Pinpoint the cell where the given text exists, returning its [x, y] midpoint coordinate. 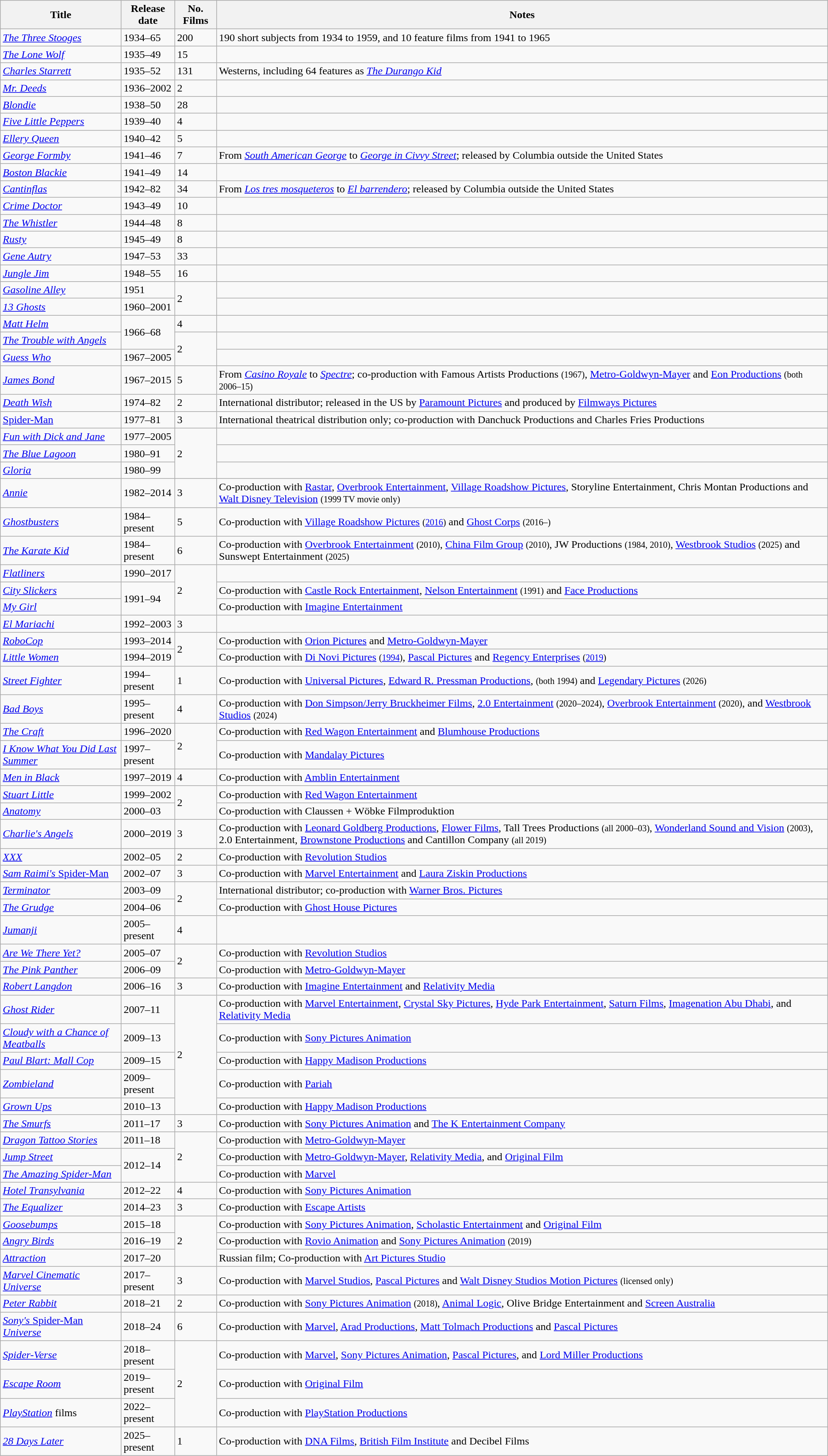
Terminator [61, 890]
2011–18 [148, 1140]
Flatliners [61, 573]
1977–2005 [148, 436]
From Los tres mosqueteros to El barrendero; released by Columbia outside the United States [522, 189]
2016–19 [148, 1241]
Co-production with Sony Pictures Animation (2018), Animal Logic, Olive Bridge Entertainment and Screen Australia [522, 1303]
The Three Stooges [61, 38]
Men in Black [61, 777]
2018–24 [148, 1326]
Grown Ups [61, 1106]
Russian film; Co-production with Art Pictures Studio [522, 1258]
PlayStation films [61, 1412]
2000–2019 [148, 834]
Co-production with PlayStation Productions [522, 1412]
The Amazing Spider-Man [61, 1174]
1994–present [148, 680]
Guess Who [61, 357]
1967–2015 [148, 380]
1945–49 [148, 240]
Charles Starrett [61, 71]
The Karate Kid [61, 551]
Rusty [61, 240]
Annie [61, 493]
Co-production with Marvel, Sony Pictures Animation, Pascal Pictures, and Lord Miller Productions [522, 1355]
Mr. Deeds [61, 88]
190 short subjects from 1934 to 1959, and 10 feature films from 1941 to 1965 [522, 38]
Notes [522, 15]
1997–present [148, 754]
1936–2002 [148, 88]
2009–15 [148, 1061]
2025–present [148, 1441]
Little Women [61, 657]
14 [195, 172]
15 [195, 54]
Gloria [61, 470]
1993–2014 [148, 641]
2006–16 [148, 986]
Robert Langdon [61, 986]
1940–42 [148, 138]
1934–65 [148, 38]
2007–11 [148, 1009]
Release date [148, 15]
2002–07 [148, 874]
1948–55 [148, 273]
Hotel Transylvania [61, 1191]
13 Ghosts [61, 307]
Cantinflas [61, 189]
Co-production with Marvel Entertainment, Crystal Sky Pictures, Hyde Park Entertainment, Saturn Films, Imagenation Abu Dhabi, and Relativity Media [522, 1009]
1935–49 [148, 54]
Paul Blart: Mall Cop [61, 1061]
International distributor; released in the US by Paramount Pictures and produced by Filmways Pictures [522, 403]
1980–99 [148, 470]
RoboCop [61, 641]
1990–2017 [148, 573]
10 [195, 206]
1991–94 [148, 599]
The Grudge [61, 907]
My Girl [61, 607]
XXX [61, 856]
Ghostbusters [61, 522]
Co-production with Metro-Goldwyn-Mayer, Relativity Media, and Original Film [522, 1157]
Attraction [61, 1258]
Matt Helm [61, 324]
2004–06 [148, 907]
Angry Birds [61, 1241]
Co-production with Escape Artists [522, 1208]
Charlie's Angels [61, 834]
Street Fighter [61, 680]
2018–present [148, 1355]
The Blue Lagoon [61, 453]
1977–81 [148, 420]
2009–13 [148, 1038]
Co-production with Red Wagon Entertainment and Blumhouse Productions [522, 732]
I Know What You Did Last Summer [61, 754]
Dragon Tattoo Stories [61, 1140]
Crime Doctor [61, 206]
The Smurfs [61, 1123]
Co-production with Pariah [522, 1083]
1966–68 [148, 332]
1939–40 [148, 122]
2005–07 [148, 953]
Are We There Yet? [61, 953]
Co-production with Marvel Studios, Pascal Pictures and Walt Disney Studios Motion Pictures (licensed only) [522, 1280]
Sony's Spider-Man Universe [61, 1326]
Co-production with Mandalay Pictures [522, 754]
El Mariachi [61, 624]
1941–49 [148, 172]
1942–82 [148, 189]
Fun with Dick and Jane [61, 436]
Co-production with Sony Pictures Animation and The K Entertainment Company [522, 1123]
Five Little Peppers [61, 122]
Title [61, 15]
Spider-Man [61, 420]
No. Films [195, 15]
1996–2020 [148, 732]
From Casino Royale to Spectre; co-production with Famous Artists Productions (1967), Metro-Goldwyn-Mayer and Eon Productions (both 2006–15) [522, 380]
The Craft [61, 732]
2017–present [148, 1280]
2012–14 [148, 1165]
28 Days Later [61, 1441]
Gasoline Alley [61, 290]
Co-production with Castle Rock Entertainment, Nelson Entertainment (1991) and Face Productions [522, 590]
Escape Room [61, 1384]
1941–46 [148, 155]
City Slickers [61, 590]
Co-production with Di Novi Pictures (1994), Pascal Pictures and Regency Enterprises (2019) [522, 657]
Ellery Queen [61, 138]
1951 [148, 290]
200 [195, 38]
1997–2019 [148, 777]
The Lone Wolf [61, 54]
2006–09 [148, 970]
Co-production with Marvel Entertainment and Laura Ziskin Productions [522, 874]
2000–03 [148, 811]
Co-production with Village Roadshow Pictures (2016) and Ghost Corps (2016–) [522, 522]
Cloudy with a Chance of Meatballs [61, 1038]
7 [195, 155]
George Formby [61, 155]
2010–13 [148, 1106]
The Equalizer [61, 1208]
2005–present [148, 930]
1980–91 [148, 453]
Westerns, including 64 features as The Durango Kid [522, 71]
1960–2001 [148, 307]
Goosebumps [61, 1224]
Co-production with Amblin Entertainment [522, 777]
Co-production with Red Wagon Entertainment [522, 794]
Co-production with Original Film [522, 1384]
Co-production with Imagine Entertainment and Relativity Media [522, 986]
Co-production with DNA Films, British Film Institute and Decibel Films [522, 1441]
Co-production with Ghost House Pictures [522, 907]
The Pink Panther [61, 970]
2017–20 [148, 1258]
1982–2014 [148, 493]
Spider-Verse [61, 1355]
2018–21 [148, 1303]
Blondie [61, 105]
1944–48 [148, 222]
Anatomy [61, 811]
2015–18 [148, 1224]
2012–22 [148, 1191]
Jungle Jim [61, 273]
2002–05 [148, 856]
Co-production with Imagine Entertainment [522, 607]
Co-production with Orion Pictures and Metro-Goldwyn-Mayer [522, 641]
2009–present [148, 1083]
Co-production with Sony Pictures Animation, Scholastic Entertainment and Original Film [522, 1224]
33 [195, 256]
Jumanji [61, 930]
2014–23 [148, 1208]
Ghost Rider [61, 1009]
Death Wish [61, 403]
1999–2002 [148, 794]
1974–82 [148, 403]
Zombieland [61, 1083]
Bad Boys [61, 709]
34 [195, 189]
1994–2019 [148, 657]
1947–53 [148, 256]
131 [195, 71]
1992–2003 [148, 624]
International distributor; co-production with Warner Bros. Pictures [522, 890]
From South American George to George in Civvy Street; released by Columbia outside the United States [522, 155]
International theatrical distribution only; co-production with Danchuck Productions and Charles Fries Productions [522, 420]
28 [195, 105]
2019–present [148, 1384]
1935–52 [148, 71]
1938–50 [148, 105]
Marvel Cinematic Universe [61, 1280]
Co-production with Rovio Animation and Sony Pictures Animation (2019) [522, 1241]
Peter Rabbit [61, 1303]
Sam Raimi's Spider-Man [61, 874]
2011–17 [148, 1123]
1943–49 [148, 206]
Stuart Little [61, 794]
Gene Autry [61, 256]
2003–09 [148, 890]
Co-production with Marvel, Arad Productions, Matt Tolmach Productions and Pascal Pictures [522, 1326]
James Bond [61, 380]
Co-production with Universal Pictures, Edward R. Pressman Productions, (both 1994) and Legendary Pictures (2026) [522, 680]
2022–present [148, 1412]
Co-production with Don Simpson/Jerry Bruckheimer Films, 2.0 Entertainment (2020–2024), Overbrook Entertainment (2020), and Westbrook Studios (2024) [522, 709]
Co-production with Marvel [522, 1174]
1967–2005 [148, 357]
The Trouble with Angels [61, 340]
16 [195, 273]
Co-production with Claussen + Wöbke Filmproduktion [522, 811]
Jump Street [61, 1157]
The Whistler [61, 222]
Boston Blackie [61, 172]
1995–present [148, 709]
